Locate the cell with the specified text and output its [x, y] center coordinate. 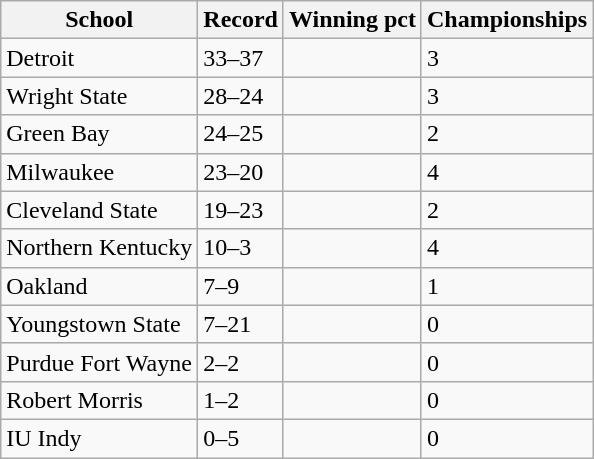
School [100, 20]
Winning pct [352, 20]
Youngstown State [100, 324]
2–2 [241, 362]
Green Bay [100, 134]
Oakland [100, 286]
10–3 [241, 248]
Milwaukee [100, 172]
33–37 [241, 58]
Championships [506, 20]
Northern Kentucky [100, 248]
7–21 [241, 324]
Robert Morris [100, 400]
19–23 [241, 210]
IU Indy [100, 438]
Purdue Fort Wayne [100, 362]
0–5 [241, 438]
Detroit [100, 58]
23–20 [241, 172]
Wright State [100, 96]
7–9 [241, 286]
28–24 [241, 96]
1–2 [241, 400]
24–25 [241, 134]
Record [241, 20]
1 [506, 286]
Cleveland State [100, 210]
